Identify which cell holds the provided text, then report its [x, y] central coordinate. 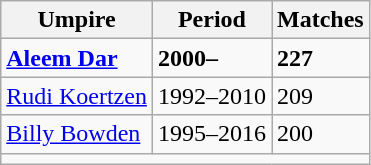
Umpire [77, 20]
Matches [321, 20]
Billy Bowden [77, 134]
Aleem Dar [77, 58]
2000– [212, 58]
1992–2010 [212, 96]
200 [321, 134]
Rudi Koertzen [77, 96]
227 [321, 58]
1995–2016 [212, 134]
209 [321, 96]
Period [212, 20]
